Pinpoint the cell where the given text exists, returning its (X, Y) midpoint coordinate. 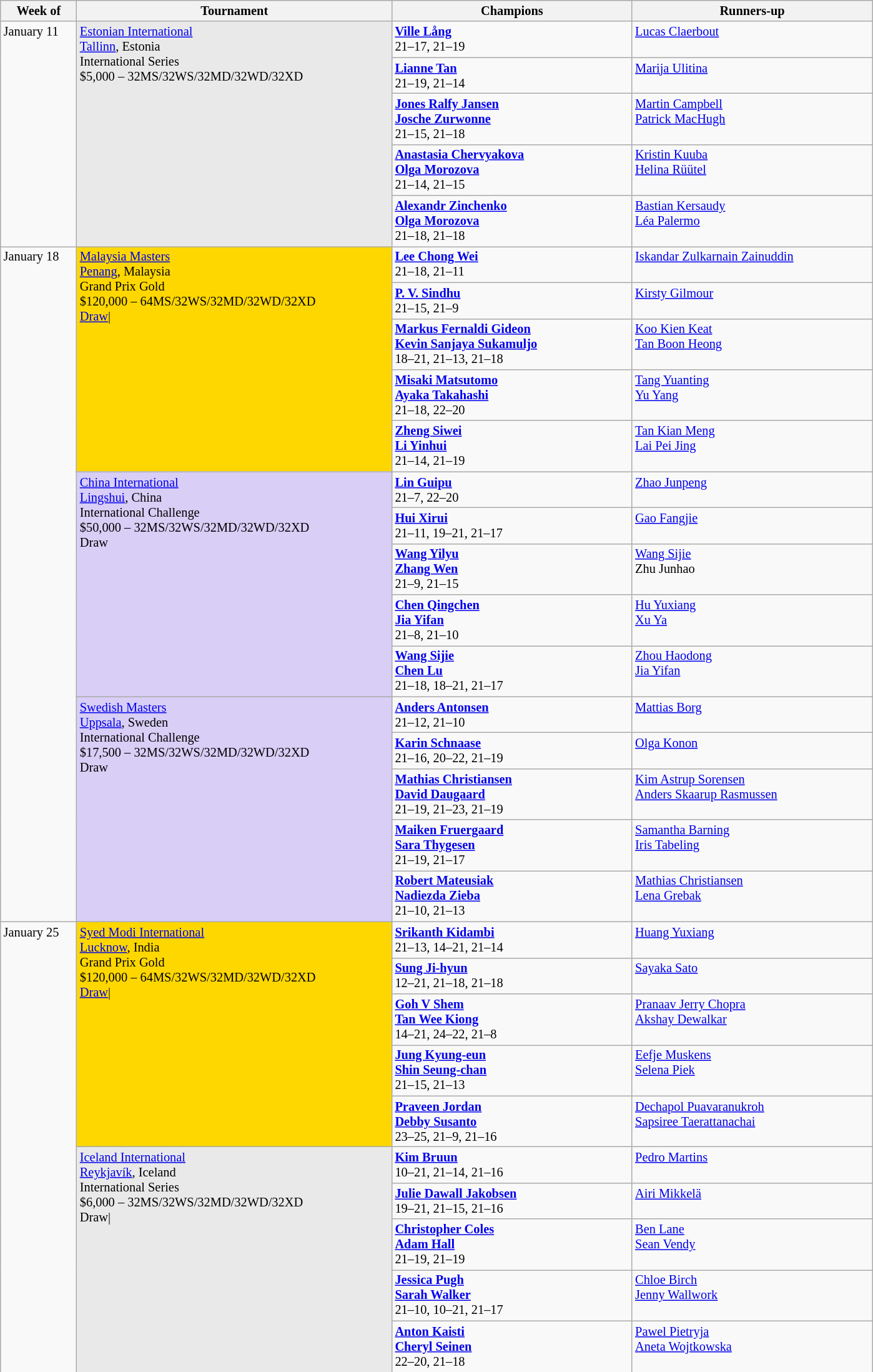
Dechapol Puavaranukroh Sapsiree Taerattanachai (752, 1121)
Lucas Claerbout (752, 39)
P. V. Sindhu21–15, 21–9 (512, 301)
Wang Yilyu Zhang Wen21–9, 21–15 (512, 569)
Bastian Kersaudy Léa Palermo (752, 221)
Syed Modi InternationalLucknow, IndiaGrand Prix Gold$120,000 – 64MS/32WS/32MD/32WD/32XDDraw| (235, 1034)
Ville Lång21–17, 21–19 (512, 39)
Alexandr Zinchenko Olga Morozova21–18, 21–18 (512, 221)
Iceland International Reykjavík, IcelandInternational Series$6,000 – 32MS/32WS/32MD/32WD/32XDDraw| (235, 1259)
Huang Yuxiang (752, 940)
Malaysia MastersPenang, MalaysiaGrand Prix Gold$120,000 – 64MS/32WS/32MD/32WD/32XDDraw| (235, 359)
Pedro Martins (752, 1165)
Sayaka Sato (752, 976)
Eefje Muskens Selena Piek (752, 1070)
January 25 (39, 1147)
Praveen Jordan Debby Susanto23–25, 21–9, 21–16 (512, 1121)
Wang Sijie Zhu Junhao (752, 569)
Chen Qingchen Jia Yifan21–8, 21–10 (512, 620)
Gao Fangjie (752, 525)
Jung Kyung-eun Shin Seung-chan21–15, 21–13 (512, 1070)
Swedish Masters Uppsala, SwedenInternational Challenge$17,500 – 32MS/32WS/32MD/32WD/32XDDraw (235, 809)
Ben Lane Sean Vendy (752, 1245)
Zheng Siwei Li Yinhui21–14, 21–19 (512, 446)
Anastasia Chervyakova Olga Morozova21–14, 21–15 (512, 170)
Hu Yuxiang Xu Ya (752, 620)
Samantha Barning Iris Tabeling (752, 845)
Champions (512, 11)
Airi Mikkelä (752, 1201)
Tan Kian Meng Lai Pei Jing (752, 446)
Pawel Pietryja Aneta Wojtkowska (752, 1346)
Martin Campbell Patrick MacHugh (752, 119)
Week of (39, 11)
Zhao Junpeng (752, 490)
Runners-up (752, 11)
Goh V Shem Tan Wee Kiong14–21, 24–22, 21–8 (512, 1019)
Misaki Matsutomo Ayaka Takahashi21–18, 22–20 (512, 395)
Kristin Kuuba Helina Rüütel (752, 170)
Lin Guipu21–7, 22–20 (512, 490)
January 18 (39, 584)
Sung Ji-hyun 12–21, 21–18, 21–18 (512, 976)
Olga Konon (752, 750)
Markus Fernaldi Gideon Kevin Sanjaya Sukamuljo18–21, 21–13, 21–18 (512, 344)
January 11 (39, 134)
Tang Yuanting Yu Yang (752, 395)
Mathias Christiansen David Daugaard21–19, 21–23, 21–19 (512, 794)
Mattias Borg (752, 715)
Wang Sijie Chen Lu21–18, 18–21, 21–17 (512, 671)
Karin Schnaase21–16, 20–22, 21–19 (512, 750)
Koo Kien Keat Tan Boon Heong (752, 344)
Iskandar Zulkarnain Zainuddin (752, 264)
Zhou Haodong Jia Yifan (752, 671)
Kirsty Gilmour (752, 301)
Anton Kaisti Cheryl Seinen22–20, 21–18 (512, 1346)
Tournament (235, 11)
Robert Mateusiak Nadiezda Zieba21–10, 21–13 (512, 896)
Maiken Fruergaard Sara Thygesen21–19, 21–17 (512, 845)
Jessica Pugh Sarah Walker21–10, 10–21, 21–17 (512, 1295)
Christopher Coles Adam Hall21–19, 21–19 (512, 1245)
Lee Chong Wei21–18, 21–11 (512, 264)
China International Lingshui, ChinaInternational Challenge$50,000 – 32MS/32WS/32MD/32WD/32XDDraw (235, 584)
Anders Antonsen21–12, 21–10 (512, 715)
Hui Xirui21–11, 19–21, 21–17 (512, 525)
Mathias Christiansen Lena Grebak (752, 896)
Chloe Birch Jenny Wallwork (752, 1295)
Estonian InternationalTallinn, EstoniaInternational Series$5,000 – 32MS/32WS/32MD/32WD/32XD (235, 134)
Jones Ralfy Jansen Josche Zurwonne21–15, 21–18 (512, 119)
Marija Ulitina (752, 76)
Kim Astrup Sorensen Anders Skaarup Rasmussen (752, 794)
Kim Bruun 10–21, 21–14, 21–16 (512, 1165)
Julie Dawall Jakobsen 19–21, 21–15, 21–16 (512, 1201)
Lianne Tan21–19, 21–14 (512, 76)
Srikanth Kidambi 21–13, 14–21, 21–14 (512, 940)
Pranaav Jerry Chopra Akshay Dewalkar (752, 1019)
